For the text-containing cell, return its midpoint in [x, y] coordinate format. 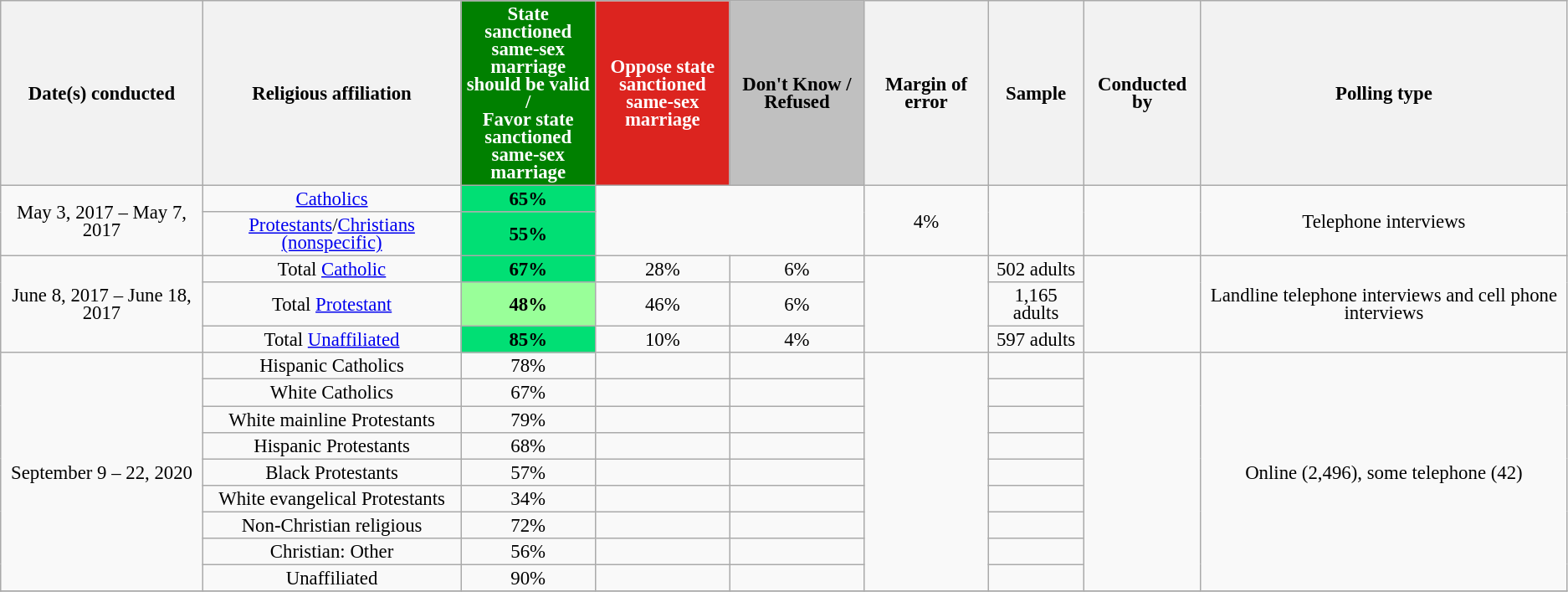
72% [529, 525]
78% [529, 367]
Don't Know / Refused [797, 94]
Catholics [331, 199]
57% [529, 472]
Sample [1036, 94]
79% [529, 420]
Total Protestant [331, 305]
Total Catholic [331, 270]
September 9 – 22, 2020 [102, 472]
Non-Christian religious [331, 525]
State sanctioned same-sex marriage should be valid/Favor state sanctioned same-sex marriage [529, 94]
May 3, 2017 – May 7, 2017 [102, 221]
55% [529, 234]
Margin of error [927, 94]
Religious affiliation [331, 94]
68% [529, 445]
Conducted by [1142, 94]
65% [529, 199]
Black Protestants [331, 472]
90% [529, 578]
502 adults [1036, 270]
Oppose state sanctioned same-sex marriage [663, 94]
Polling type [1384, 94]
Telephone interviews [1384, 221]
White mainline Protestants [331, 420]
Protestants/Christians (nonspecific) [331, 234]
28% [663, 270]
Hispanic Protestants [331, 445]
Date(s) conducted [102, 94]
White Catholics [331, 393]
June 8, 2017 – June 18, 2017 [102, 305]
56% [529, 552]
46% [663, 305]
Total Unaffiliated [331, 340]
597 adults [1036, 340]
White evangelical Protestants [331, 498]
Christian: Other [331, 552]
1,165 adults [1036, 305]
10% [663, 340]
Hispanic Catholics [331, 367]
48% [529, 305]
Unaffiliated [331, 578]
Online (2,496), some telephone (42) [1384, 472]
Landline telephone interviews and cell phone interviews [1384, 305]
34% [529, 498]
85% [529, 340]
